Locate the cell with the specified text and output its (X, Y) center coordinate. 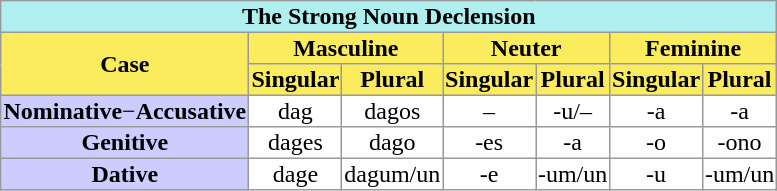
-ono (739, 143)
Dative (125, 174)
-es (490, 143)
Neuter (526, 48)
dago (392, 143)
-u (656, 174)
Masculine (346, 48)
dag (296, 111)
Feminine (694, 48)
Nominative−Accusative (125, 111)
dages (296, 143)
-o (656, 143)
dagos (392, 111)
dage (296, 174)
– (490, 111)
Case (125, 64)
-e (490, 174)
The Strong Noun Declension (389, 17)
dagum/un (392, 174)
-u/– (573, 111)
Genitive (125, 143)
